From the cell containing the given text, extract its center point as [X, Y] coordinate. 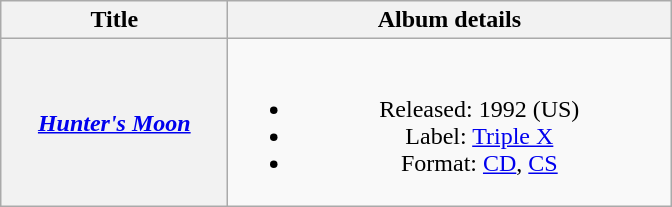
Hunter's Moon [114, 122]
Album details [450, 20]
Released: 1992 (US)Label: Triple XFormat: CD, CS [450, 122]
Title [114, 20]
